Detect which cell encompasses the target text, then output its (X, Y) center coordinate. 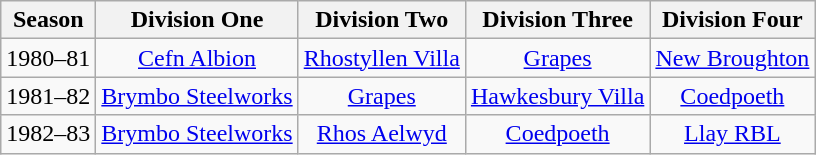
Division One (197, 20)
Division Four (732, 20)
Cefn Albion (197, 58)
New Broughton (732, 58)
1982–83 (48, 134)
Llay RBL (732, 134)
Season (48, 20)
Division Three (557, 20)
1980–81 (48, 58)
Rhostyllen Villa (382, 58)
Rhos Aelwyd (382, 134)
Division Two (382, 20)
1981–82 (48, 96)
Hawkesbury Villa (557, 96)
